Output the (x, y) coordinate of the center of the cell containing the given text.  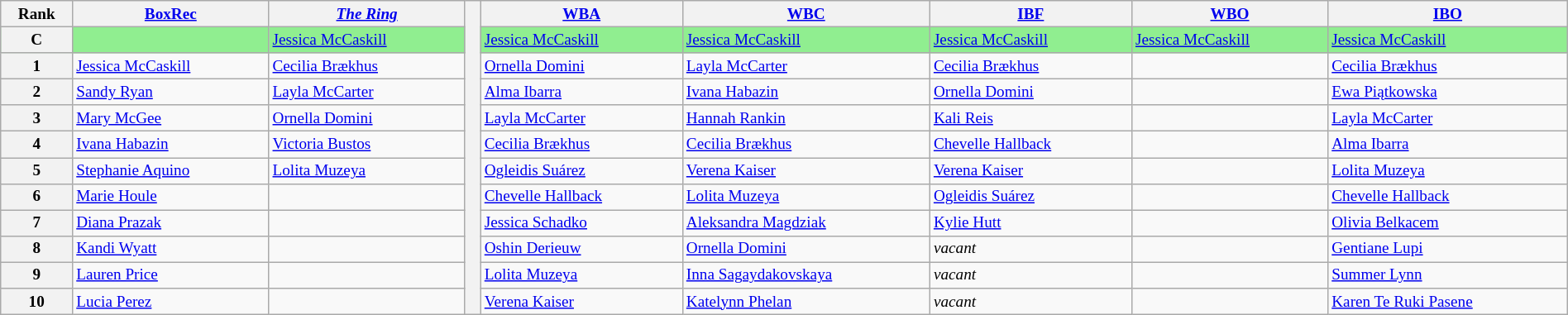
Oshin Derieuw (581, 249)
5 (36, 170)
1 (36, 66)
8 (36, 249)
10 (36, 302)
IBF (1030, 14)
Rank (36, 14)
IBO (1448, 14)
Mary McGee (170, 118)
3 (36, 118)
4 (36, 145)
The Ring (367, 14)
Inna Sagaydakovskaya (806, 275)
Sandy Ryan (170, 92)
Diana Prazak (170, 223)
2 (36, 92)
C (36, 40)
6 (36, 197)
Olivia Belkacem (1448, 223)
Hannah Rankin (806, 118)
Summer Lynn (1448, 275)
Marie Houle (170, 197)
Lauren Price (170, 275)
Lucia Perez (170, 302)
BoxRec (170, 14)
Kylie Hutt (1030, 223)
Aleksandra Magdziak (806, 223)
Kandi Wyatt (170, 249)
Ewa Piątkowska (1448, 92)
9 (36, 275)
Gentiane Lupi (1448, 249)
Katelynn Phelan (806, 302)
WBA (581, 14)
Stephanie Aquino (170, 170)
WBC (806, 14)
7 (36, 223)
WBO (1229, 14)
Kali Reis (1030, 118)
Karen Te Ruki Pasene (1448, 302)
Jessica Schadko (581, 223)
Victoria Bustos (367, 145)
